Return the [X, Y] coordinate for the center point of the cell that contains the specified text.  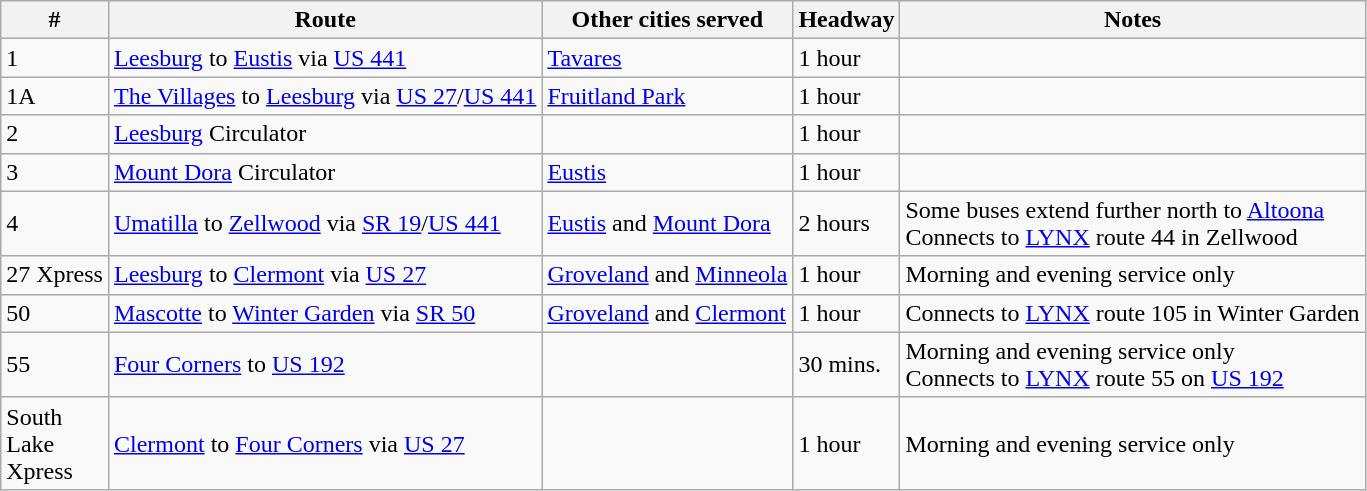
SouthLakeXpress [55, 443]
30 mins. [846, 364]
50 [55, 313]
27 Xpress [55, 275]
The Villages to Leesburg via US 27/US 441 [324, 96]
Clermont to Four Corners via US 27 [324, 443]
Four Corners to US 192 [324, 364]
55 [55, 364]
Tavares [668, 58]
Route [324, 20]
Notes [1132, 20]
Leesburg to Eustis via US 441 [324, 58]
3 [55, 172]
Leesburg to Clermont via US 27 [324, 275]
2 hours [846, 224]
Headway [846, 20]
Groveland and Minneola [668, 275]
Other cities served [668, 20]
Mascotte to Winter Garden via SR 50 [324, 313]
1A [55, 96]
Eustis and Mount Dora [668, 224]
Eustis [668, 172]
1 [55, 58]
Umatilla to Zellwood via SR 19/US 441 [324, 224]
2 [55, 134]
Fruitland Park [668, 96]
4 [55, 224]
# [55, 20]
Leesburg Circulator [324, 134]
Mount Dora Circulator [324, 172]
Connects to LYNX route 105 in Winter Garden [1132, 313]
Groveland and Clermont [668, 313]
Some buses extend further north to Altoona Connects to LYNX route 44 in Zellwood [1132, 224]
Morning and evening service only Connects to LYNX route 55 on US 192 [1132, 364]
